Detect which cell encompasses the target text, then output its [x, y] center coordinate. 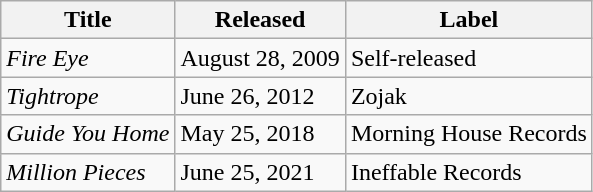
Fire Eye [88, 58]
Title [88, 20]
Guide You Home [88, 134]
Million Pieces [88, 172]
June 25, 2021 [260, 172]
Self-released [468, 58]
Zojak [468, 96]
August 28, 2009 [260, 58]
June 26, 2012 [260, 96]
Label [468, 20]
May 25, 2018 [260, 134]
Morning House Records [468, 134]
Ineffable Records [468, 172]
Tightrope [88, 96]
Released [260, 20]
